For the text-containing cell, return its midpoint in [x, y] coordinate format. 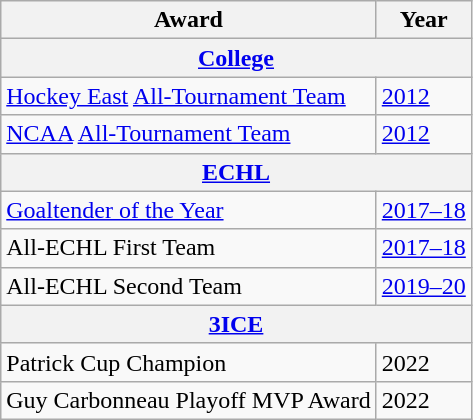
Award [188, 20]
NCAA All-Tournament Team [188, 134]
2019–20 [424, 286]
Guy Carbonneau Playoff MVP Award [188, 400]
3ICE [236, 324]
ECHL [236, 172]
College [236, 58]
Year [424, 20]
Hockey East All-Tournament Team [188, 96]
Patrick Cup Champion [188, 362]
All-ECHL Second Team [188, 286]
All-ECHL First Team [188, 248]
Goaltender of the Year [188, 210]
